Search for the cell housing the specified text and yield its [X, Y] center coordinate. 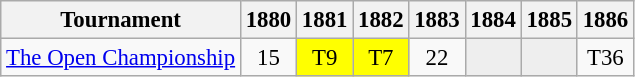
1882 [381, 20]
1884 [493, 20]
15 [268, 58]
1885 [549, 20]
The Open Championship [121, 58]
T7 [381, 58]
T9 [325, 58]
Tournament [121, 20]
1886 [605, 20]
T36 [605, 58]
1880 [268, 20]
22 [437, 58]
1883 [437, 20]
1881 [325, 20]
